Pinpoint the cell where the given text exists, returning its (X, Y) midpoint coordinate. 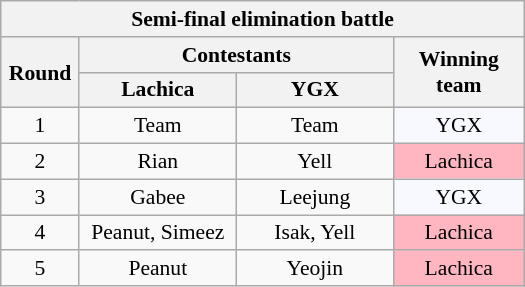
Leejung (314, 197)
Yell (314, 162)
1 (40, 126)
Contestants (236, 55)
3 (40, 197)
2 (40, 162)
Round (40, 72)
Isak, Yell (314, 233)
Rian (158, 162)
Semi-final elimination battle (263, 19)
Peanut, Simeez (158, 233)
4 (40, 233)
Yeojin (314, 269)
Peanut (158, 269)
5 (40, 269)
Gabee (158, 197)
Winning team (458, 72)
